Provide the [x, y] coordinate of the cell's center where the given text is located.  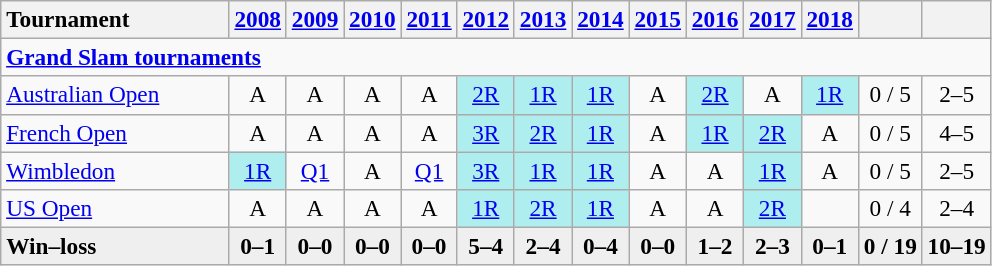
4–5 [956, 133]
1–2 [714, 246]
2018 [830, 19]
2010 [372, 19]
2009 [314, 19]
2011 [429, 19]
2–3 [772, 246]
Australian Open [115, 95]
2014 [600, 19]
Win–loss [115, 246]
5–4 [486, 246]
2017 [772, 19]
2013 [542, 19]
2012 [486, 19]
French Open [115, 133]
10–19 [956, 246]
0–4 [600, 246]
2015 [658, 19]
US Open [115, 208]
Grand Slam tournaments [496, 57]
0 / 19 [890, 246]
Tournament [115, 19]
0 / 4 [890, 208]
2016 [714, 19]
2008 [258, 19]
Wimbledon [115, 170]
